From the cell containing the given text, extract its center point as [X, Y] coordinate. 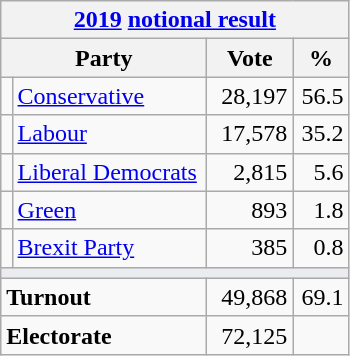
% [321, 58]
28,197 [250, 96]
56.5 [321, 96]
2,815 [250, 172]
2019 notional result [175, 20]
72,125 [250, 335]
Vote [250, 58]
Liberal Democrats [110, 172]
0.8 [321, 248]
Party [104, 58]
35.2 [321, 134]
1.8 [321, 210]
Green [110, 210]
69.1 [321, 297]
5.6 [321, 172]
385 [250, 248]
Conservative [110, 96]
Labour [110, 134]
893 [250, 210]
Electorate [104, 335]
17,578 [250, 134]
Turnout [104, 297]
49,868 [250, 297]
Brexit Party [110, 248]
